Capture the cell that displays the provided text and extract its [x, y] central coordinate. 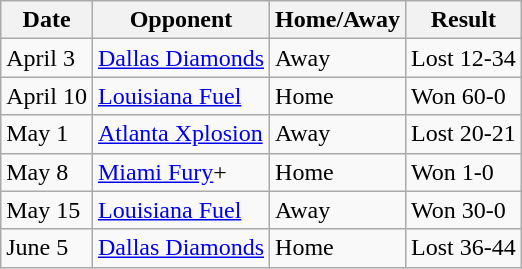
April 10 [47, 96]
June 5 [47, 248]
April 3 [47, 58]
Lost 12-34 [463, 58]
Result [463, 20]
May 1 [47, 134]
Date [47, 20]
May 8 [47, 172]
Won 30-0 [463, 210]
Won 1-0 [463, 172]
Atlanta Xplosion [180, 134]
Miami Fury+ [180, 172]
Home/Away [338, 20]
Opponent [180, 20]
Lost 20-21 [463, 134]
Won 60-0 [463, 96]
May 15 [47, 210]
Lost 36-44 [463, 248]
